Return [x, y] of the center of cell containing provided text 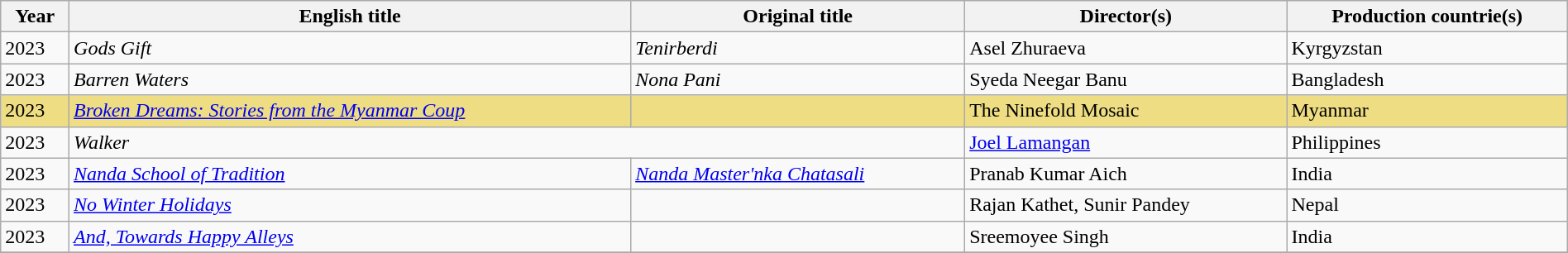
Kyrgyzstan [1427, 48]
Myanmar [1427, 111]
Barren Waters [351, 79]
Syeda Neegar Banu [1126, 79]
Walker [518, 142]
Asel Zhuraeva [1126, 48]
Nanda Master'nka Chatasali [798, 174]
Tenirberdi [798, 48]
Broken Dreams: Stories from the Myanmar Coup [351, 111]
Sreemoyee Singh [1126, 236]
Rajan Kathet, Sunir Pandey [1126, 205]
Production countrie(s) [1427, 17]
English title [351, 17]
Joel Lamangan [1126, 142]
The Ninefold Mosaic [1126, 111]
Nepal [1427, 205]
Nanda School of Tradition [351, 174]
Gods Gift [351, 48]
Year [35, 17]
Bangladesh [1427, 79]
No Winter Holidays [351, 205]
Philippines [1427, 142]
And, Towards Happy Alleys [351, 236]
Original title [798, 17]
Nona Pani [798, 79]
Pranab Kumar Aich [1126, 174]
Director(s) [1126, 17]
